Extract the [x, y] coordinate from the center of the cell holding the provided text.  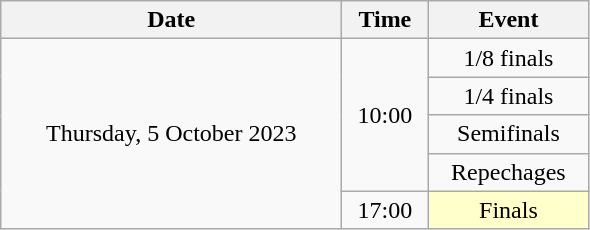
Thursday, 5 October 2023 [172, 134]
Event [508, 20]
Finals [508, 210]
1/4 finals [508, 96]
10:00 [385, 115]
Time [385, 20]
1/8 finals [508, 58]
Date [172, 20]
17:00 [385, 210]
Repechages [508, 172]
Semifinals [508, 134]
